For the text-containing cell, return its midpoint in (X, Y) coordinate format. 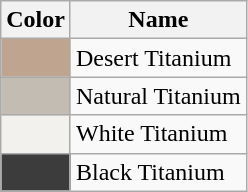
Black Titanium (158, 172)
Natural Titanium (158, 96)
White Titanium (158, 134)
Color (36, 20)
Desert Titanium (158, 58)
Name (158, 20)
